Scan for the cell matching the given text and deliver its (x, y) coordinate at center. 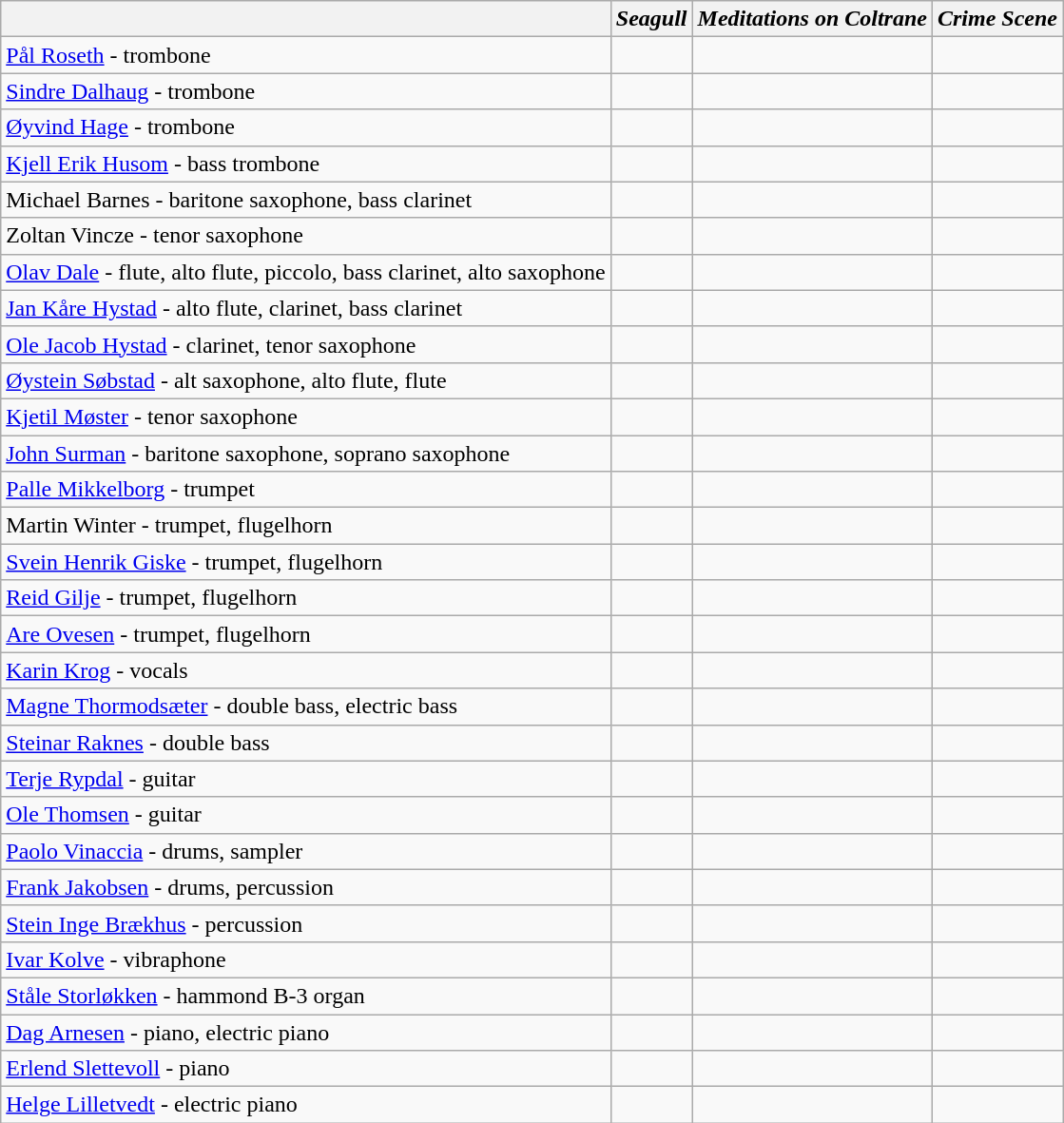
Jan Kåre Hystad - alto flute, clarinet, bass clarinet (306, 308)
Martin Winter - trumpet, flugelhorn (306, 526)
Stein Inge Brækhus - percussion (306, 923)
Zoltan Vincze - tenor saxophone (306, 236)
Helge Lilletvedt - electric piano (306, 1105)
Olav Dale - flute, alto flute, piccolo, bass clarinet, alto saxophone (306, 272)
Dag Arnesen - piano, electric piano (306, 1032)
Pål Roseth - trombone (306, 55)
Ståle Storløkken - hammond B-3 organ (306, 996)
Reid Gilje - trumpet, flugelhorn (306, 598)
Ole Thomsen - guitar (306, 815)
Karin Krog - vocals (306, 670)
Michael Barnes - baritone saxophone, bass clarinet (306, 200)
Frank Jakobsen - drums, percussion (306, 887)
Crime Scene (996, 19)
Sindre Dalhaug - trombone (306, 91)
Magne Thormodsæter - double bass, electric bass (306, 707)
Ivar Kolve - vibraphone (306, 959)
Erlend Slettevoll - piano (306, 1069)
Øystein Søbstad - alt saxophone, alto flute, flute (306, 380)
Terje Rypdal - guitar (306, 779)
Meditations on Coltrane (812, 19)
Paolo Vinaccia - drums, sampler (306, 851)
Ole Jacob Hystad - clarinet, tenor saxophone (306, 344)
John Surman - baritone saxophone, soprano saxophone (306, 454)
Svein Henrik Giske - trumpet, flugelhorn (306, 562)
Øyvind Hage - trombone (306, 127)
Kjetil Møster - tenor saxophone (306, 416)
Are Ovesen - trumpet, flugelhorn (306, 634)
Seagull (651, 19)
Steinar Raknes - double bass (306, 743)
Kjell Erik Husom - bass trombone (306, 164)
Palle Mikkelborg - trumpet (306, 490)
